Detect which cell encompasses the target text, then output its [x, y] center coordinate. 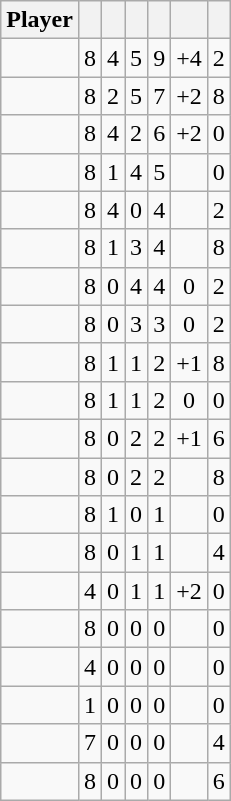
9 [160, 58]
+4 [190, 58]
Player [40, 20]
